Extract the [x, y] coordinate from the center of the cell holding the provided text.  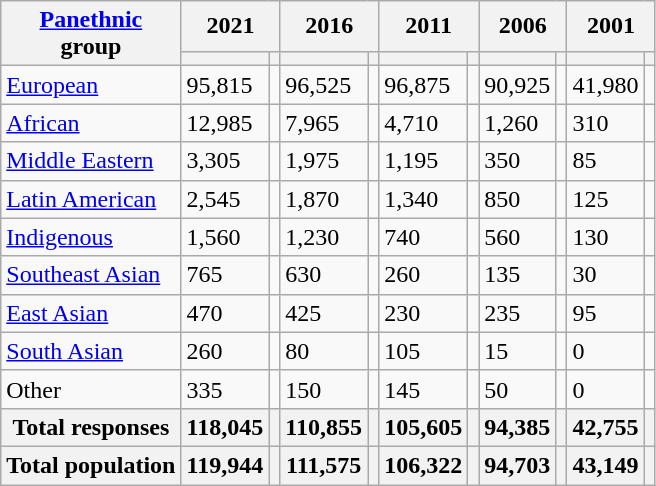
630 [324, 275]
12,985 [225, 123]
European [91, 85]
95 [606, 313]
2021 [230, 26]
130 [606, 237]
2006 [523, 26]
Middle Eastern [91, 161]
2011 [429, 26]
94,703 [518, 465]
96,525 [324, 85]
110,855 [324, 427]
15 [518, 351]
2001 [611, 26]
Southeast Asian [91, 275]
94,385 [518, 427]
3,305 [225, 161]
230 [424, 313]
95,815 [225, 85]
1,195 [424, 161]
111,575 [324, 465]
7,965 [324, 123]
470 [225, 313]
740 [424, 237]
425 [324, 313]
80 [324, 351]
106,322 [424, 465]
1,560 [225, 237]
42,755 [606, 427]
125 [606, 199]
560 [518, 237]
Total population [91, 465]
335 [225, 389]
145 [424, 389]
119,944 [225, 465]
850 [518, 199]
1,230 [324, 237]
2,545 [225, 199]
765 [225, 275]
2016 [330, 26]
105 [424, 351]
30 [606, 275]
South Asian [91, 351]
118,045 [225, 427]
310 [606, 123]
Latin American [91, 199]
Indigenous [91, 237]
Panethnicgroup [91, 34]
135 [518, 275]
90,925 [518, 85]
350 [518, 161]
Other [91, 389]
150 [324, 389]
1,975 [324, 161]
43,149 [606, 465]
1,870 [324, 199]
41,980 [606, 85]
235 [518, 313]
East Asian [91, 313]
96,875 [424, 85]
85 [606, 161]
1,260 [518, 123]
Total responses [91, 427]
4,710 [424, 123]
1,340 [424, 199]
50 [518, 389]
105,605 [424, 427]
African [91, 123]
